Provide the [x, y] coordinate of the cell's center where the given text is located.  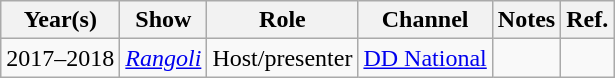
2017–2018 [60, 58]
Role [282, 20]
Ref. [588, 20]
Year(s) [60, 20]
DD National [425, 58]
Notes [526, 20]
Host/presenter [282, 58]
Channel [425, 20]
Rangoli [164, 58]
Show [164, 20]
